Provide the (X, Y) coordinate of the cell's center where the given text is located.  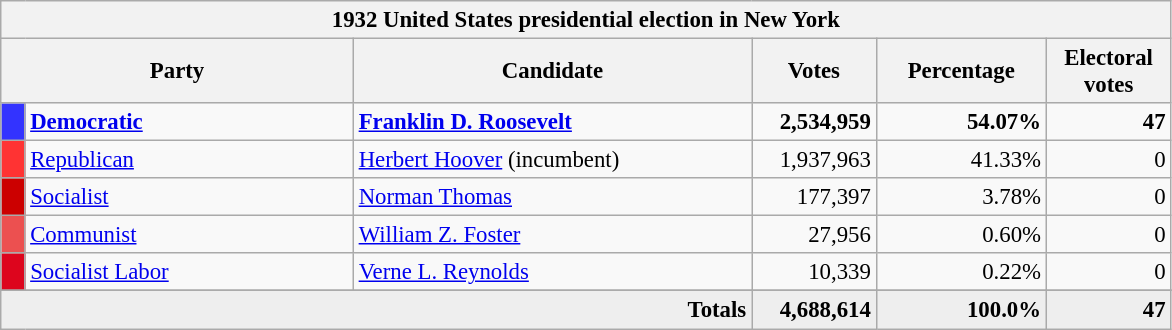
Communist (189, 235)
54.07% (961, 122)
3.78% (961, 197)
100.0% (961, 310)
Verne L. Reynolds (552, 273)
Totals (376, 310)
10,339 (814, 273)
Candidate (552, 72)
Republican (189, 160)
Norman Thomas (552, 197)
0.60% (961, 235)
41.33% (961, 160)
177,397 (814, 197)
Herbert Hoover (incumbent) (552, 160)
William Z. Foster (552, 235)
Franklin D. Roosevelt (552, 122)
1932 United States presidential election in New York (586, 20)
Democratic (189, 122)
Socialist (189, 197)
0.22% (961, 273)
1,937,963 (814, 160)
Percentage (961, 72)
Votes (814, 72)
2,534,959 (814, 122)
4,688,614 (814, 310)
27,956 (814, 235)
Party (178, 72)
Electoral votes (1108, 72)
Socialist Labor (189, 273)
